Extract the (X, Y) coordinate from the center of the cell holding the provided text.  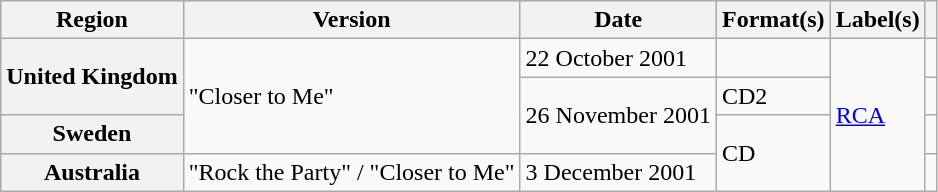
Format(s) (773, 20)
RCA (878, 115)
22 October 2001 (618, 58)
Region (92, 20)
United Kingdom (92, 77)
Sweden (92, 134)
Version (352, 20)
26 November 2001 (618, 115)
Date (618, 20)
CD (773, 153)
CD2 (773, 96)
Australia (92, 172)
"Closer to Me" (352, 96)
"Rock the Party" / "Closer to Me" (352, 172)
Label(s) (878, 20)
3 December 2001 (618, 172)
